For the text-containing cell, return its midpoint in [x, y] coordinate format. 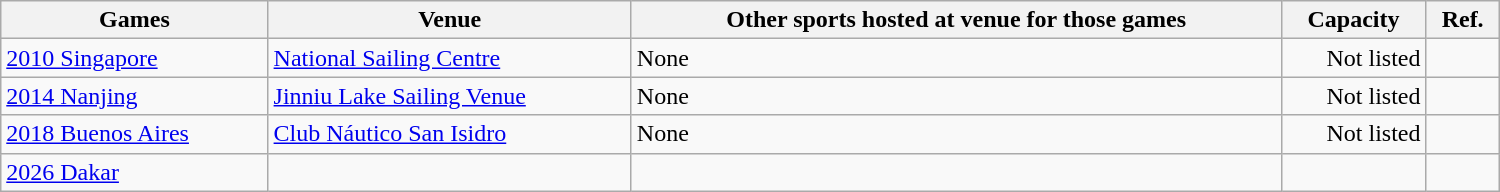
2010 Singapore [134, 58]
Games [134, 20]
National Sailing Centre [450, 58]
Venue [450, 20]
2018 Buenos Aires [134, 134]
Club Náutico San Isidro [450, 134]
Capacity [1354, 20]
Ref. [1462, 20]
2014 Nanjing [134, 96]
Jinniu Lake Sailing Venue [450, 96]
Other sports hosted at venue for those games [956, 20]
2026 Dakar [134, 172]
